Output the (X, Y) coordinate of the center of the cell containing the given text.  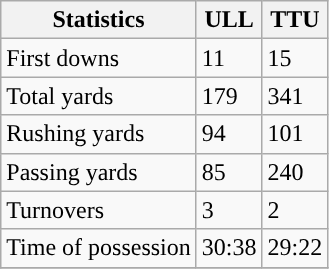
Total yards (99, 96)
341 (295, 96)
101 (295, 134)
11 (229, 58)
2 (295, 210)
TTU (295, 20)
179 (229, 96)
30:38 (229, 248)
ULL (229, 20)
29:22 (295, 248)
Passing yards (99, 172)
3 (229, 210)
First downs (99, 58)
15 (295, 58)
Rushing yards (99, 134)
240 (295, 172)
Turnovers (99, 210)
85 (229, 172)
Time of possession (99, 248)
94 (229, 134)
Statistics (99, 20)
